Output the (x, y) coordinate of the center of the cell containing the given text.  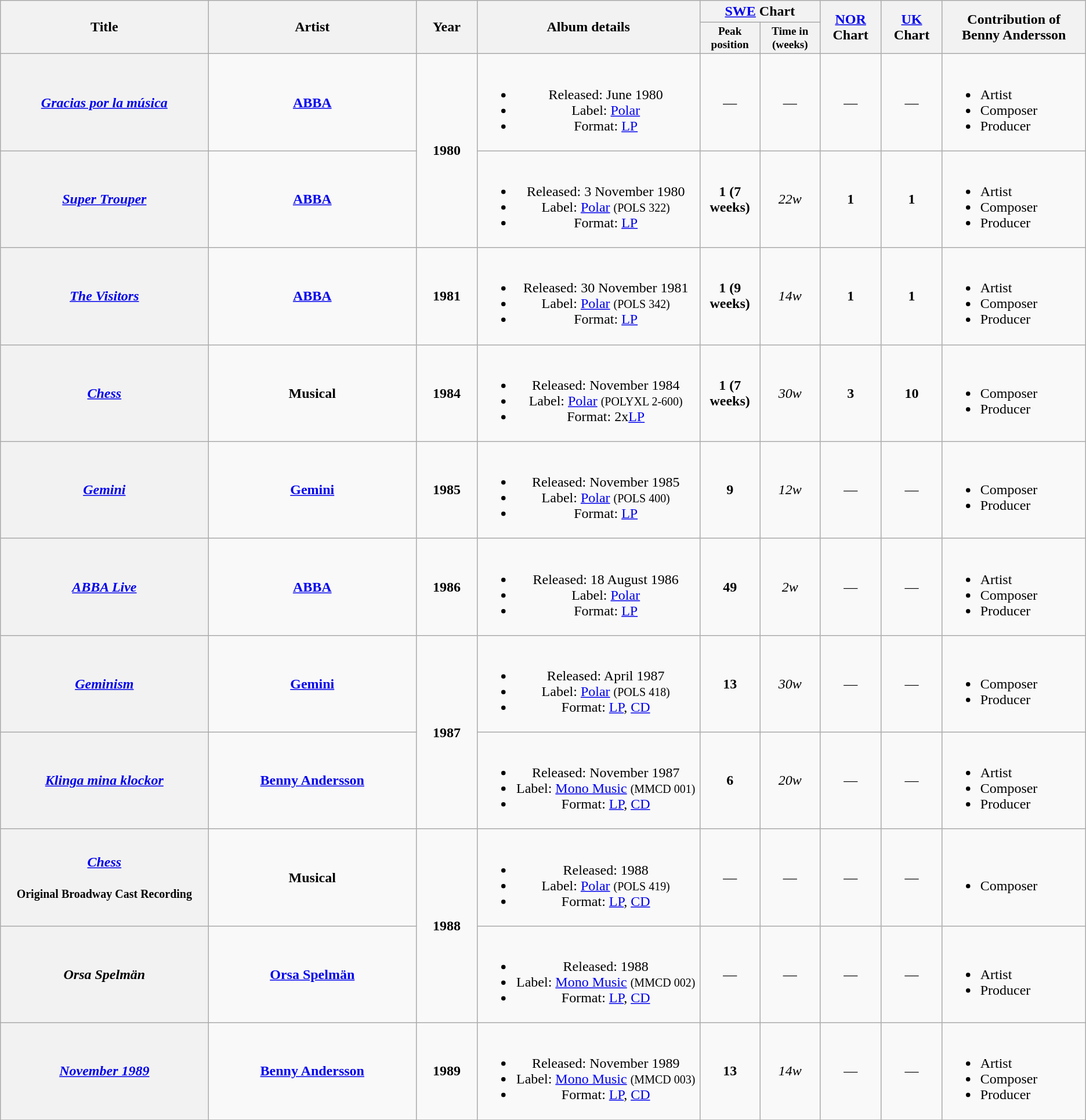
12w (790, 490)
Released: 3 November 1980Label: Polar (POLS 322)Format: LP (588, 200)
Released: 1988Label: Mono Music (MMCD 002)Format: LP, CD (588, 974)
ArtistProducer (1014, 974)
Released: November 1989Label: Mono Music (MMCD 003)Format: LP, CD (588, 1072)
1988 (447, 926)
1987 (447, 732)
Peak position (730, 38)
Released: 1988Label: Polar (POLS 419)Format: LP, CD (588, 877)
NORChart (850, 27)
Chess (104, 393)
1 (9 weeks) (730, 296)
Gracias por la música (104, 102)
2w (790, 587)
Year (447, 27)
Super Trouper (104, 200)
1980 (447, 151)
Released: 18 August 1986Label: PolarFormat: LP (588, 587)
Artist (312, 27)
1989 (447, 1072)
10 (912, 393)
The Visitors (104, 296)
22w (790, 200)
1985 (447, 490)
Composer (1014, 877)
1984 (447, 393)
ChessOriginal Broadway Cast Recording (104, 877)
1986 (447, 587)
Album details (588, 27)
Time in(weeks) (790, 38)
49 (730, 587)
Released: November 1985Label: Polar (POLS 400)Format: LP (588, 490)
Released: April 1987Label: Polar (POLS 418)Format: LP, CD (588, 683)
3 (850, 393)
Released: 30 November 1981Label: Polar (POLS 342)Format: LP (588, 296)
ABBA Live (104, 587)
Released: November 1984Label: Polar (POLYXL 2-600)Format: 2xLP (588, 393)
1981 (447, 296)
November 1989 (104, 1072)
Title (104, 27)
Geminism (104, 683)
20w (790, 781)
Klinga mina klockor (104, 781)
Released: November 1987Label: Mono Music (MMCD 001)Format: LP, CD (588, 781)
6 (730, 781)
9 (730, 490)
Contribution ofBenny Andersson (1014, 27)
SWE Chart (760, 12)
UKChart (912, 27)
Released: June 1980Label: PolarFormat: LP (588, 102)
